Output the (X, Y) coordinate of the center of the cell containing the given text.  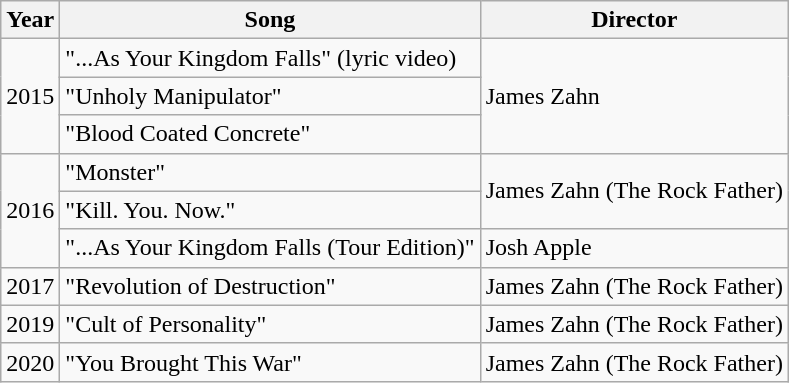
2017 (30, 286)
2019 (30, 324)
"Blood Coated Concrete" (270, 134)
"...As Your Kingdom Falls" (lyric video) (270, 58)
"Monster" (270, 172)
"Revolution of Destruction" (270, 286)
"You Brought This War" (270, 362)
Year (30, 20)
James Zahn (634, 96)
"...As Your Kingdom Falls (Tour Edition)" (270, 248)
Song (270, 20)
Josh Apple (634, 248)
2015 (30, 96)
"Kill. You. Now." (270, 210)
"Cult of Personality" (270, 324)
2016 (30, 210)
"Unholy Manipulator" (270, 96)
Director (634, 20)
2020 (30, 362)
